Search for the cell housing the specified text and yield its [X, Y] center coordinate. 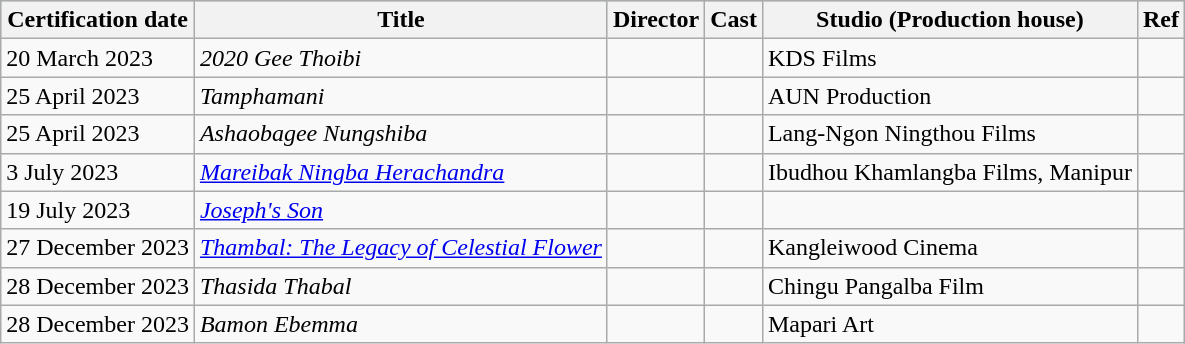
Title [400, 20]
AUN Production [950, 96]
Ibudhou Khamlangba Films, Manipur [950, 172]
Joseph's Son [400, 210]
Mapari Art [950, 324]
Kangleiwood Cinema [950, 248]
27 December 2023 [98, 248]
Bamon Ebemma [400, 324]
3 July 2023 [98, 172]
Ref [1160, 20]
Lang-Ngon Ningthou Films [950, 134]
Certification date [98, 20]
Studio (Production house) [950, 20]
KDS Films [950, 58]
Thambal: The Legacy of Celestial Flower [400, 248]
Mareibak Ningba Herachandra [400, 172]
Director [656, 20]
Chingu Pangalba Film [950, 286]
2020 Gee Thoibi [400, 58]
Thasida Thabal [400, 286]
Tamphamani [400, 96]
Ashaobagee Nungshiba [400, 134]
Cast [734, 20]
20 March 2023 [98, 58]
19 July 2023 [98, 210]
